Detect which cell encompasses the target text, then output its [X, Y] center coordinate. 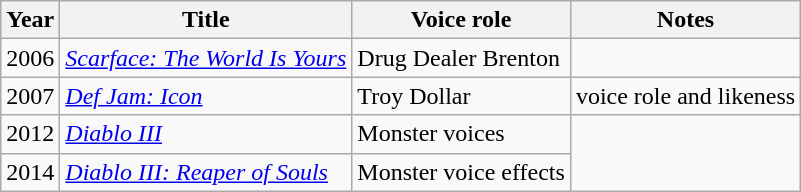
Monster voices [462, 134]
voice role and likeness [685, 96]
Def Jam: Icon [206, 96]
Drug Dealer Brenton [462, 58]
Year [30, 20]
2014 [30, 172]
2006 [30, 58]
2012 [30, 134]
Diablo III: Reaper of Souls [206, 172]
Troy Dollar [462, 96]
Notes [685, 20]
Title [206, 20]
Diablo III [206, 134]
Voice role [462, 20]
2007 [30, 96]
Scarface: The World Is Yours [206, 58]
Monster voice effects [462, 172]
